Capture the cell that displays the provided text and extract its (x, y) central coordinate. 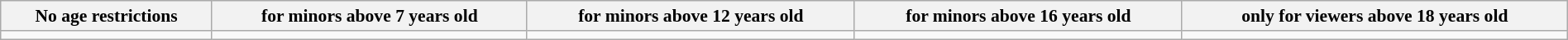
for minors above 16 years old (1018, 16)
only for viewers above 18 years old (1374, 16)
for minors above 12 years old (691, 16)
No age restrictions (107, 16)
for minors above 7 years old (369, 16)
